Extract the [X, Y] coordinate from the center of the cell holding the provided text.  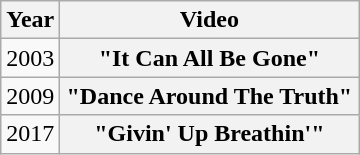
Year [30, 20]
"Givin' Up Breathin'" [210, 134]
"Dance Around The Truth" [210, 96]
2017 [30, 134]
Video [210, 20]
"It Can All Be Gone" [210, 58]
2003 [30, 58]
2009 [30, 96]
